Capture the cell that displays the provided text and extract its [x, y] central coordinate. 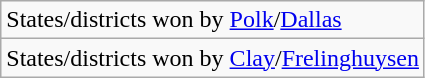
States/districts won by Clay/Frelinghuysen [213, 58]
States/districts won by Polk/Dallas [213, 20]
